From the cell containing the given text, extract its center point as [X, Y] coordinate. 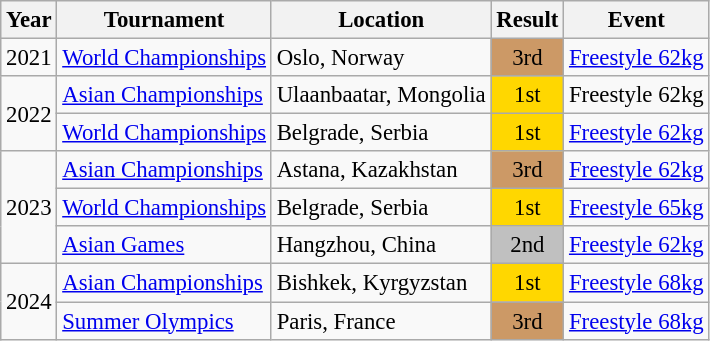
Location [381, 20]
2021 [29, 58]
Summer Olympics [164, 321]
2023 [29, 208]
Tournament [164, 20]
Ulaanbaatar, Mongolia [381, 95]
Paris, France [381, 321]
2022 [29, 114]
Astana, Kazakhstan [381, 170]
Year [29, 20]
Asian Games [164, 245]
2nd [528, 245]
Freestyle 65kg [636, 208]
Result [528, 20]
Hangzhou, China [381, 245]
Bishkek, Kyrgyzstan [381, 283]
2024 [29, 302]
Oslo, Norway [381, 58]
Event [636, 20]
